From the cell containing the given text, extract its center point as [x, y] coordinate. 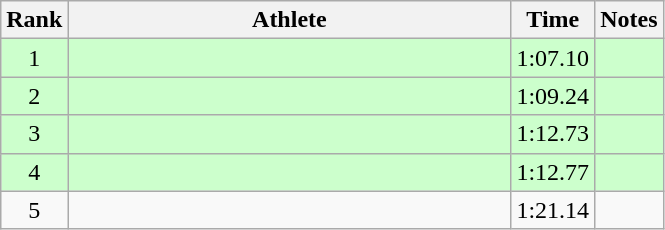
Rank [34, 20]
1:07.10 [553, 58]
5 [34, 210]
Athlete [290, 20]
4 [34, 172]
1:12.77 [553, 172]
1:12.73 [553, 134]
Time [553, 20]
1:21.14 [553, 210]
3 [34, 134]
1 [34, 58]
2 [34, 96]
1:09.24 [553, 96]
Notes [629, 20]
